For the text-containing cell, return its midpoint in (x, y) coordinate format. 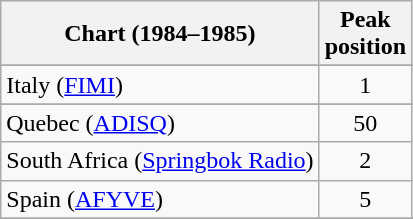
Quebec (ADISQ) (160, 123)
Peakposition (365, 34)
Spain (AFYVE) (160, 199)
2 (365, 161)
Italy (FIMI) (160, 85)
5 (365, 199)
South Africa (Springbok Radio) (160, 161)
1 (365, 85)
50 (365, 123)
Chart (1984–1985) (160, 34)
